From the cell containing the given text, extract its center point as (x, y) coordinate. 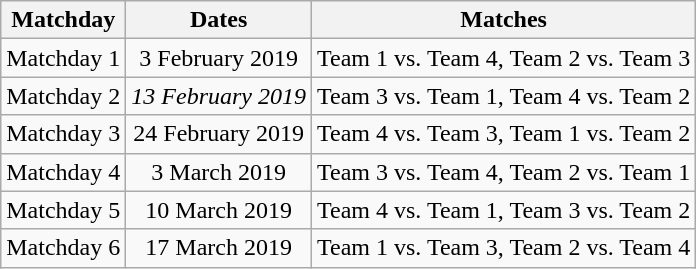
17 March 2019 (219, 248)
Matchday 4 (64, 172)
Matches (504, 20)
Team 1 vs. Team 4, Team 2 vs. Team 3 (504, 58)
Team 3 vs. Team 1, Team 4 vs. Team 2 (504, 96)
Matchday 1 (64, 58)
3 March 2019 (219, 172)
Team 4 vs. Team 1, Team 3 vs. Team 2 (504, 210)
Team 1 vs. Team 3, Team 2 vs. Team 4 (504, 248)
Matchday 6 (64, 248)
Matchday (64, 20)
Matchday 5 (64, 210)
24 February 2019 (219, 134)
Matchday 3 (64, 134)
3 February 2019 (219, 58)
Matchday 2 (64, 96)
10 March 2019 (219, 210)
13 February 2019 (219, 96)
Team 4 vs. Team 3, Team 1 vs. Team 2 (504, 134)
Team 3 vs. Team 4, Team 2 vs. Team 1 (504, 172)
Dates (219, 20)
